Capture the cell that displays the provided text and extract its (X, Y) central coordinate. 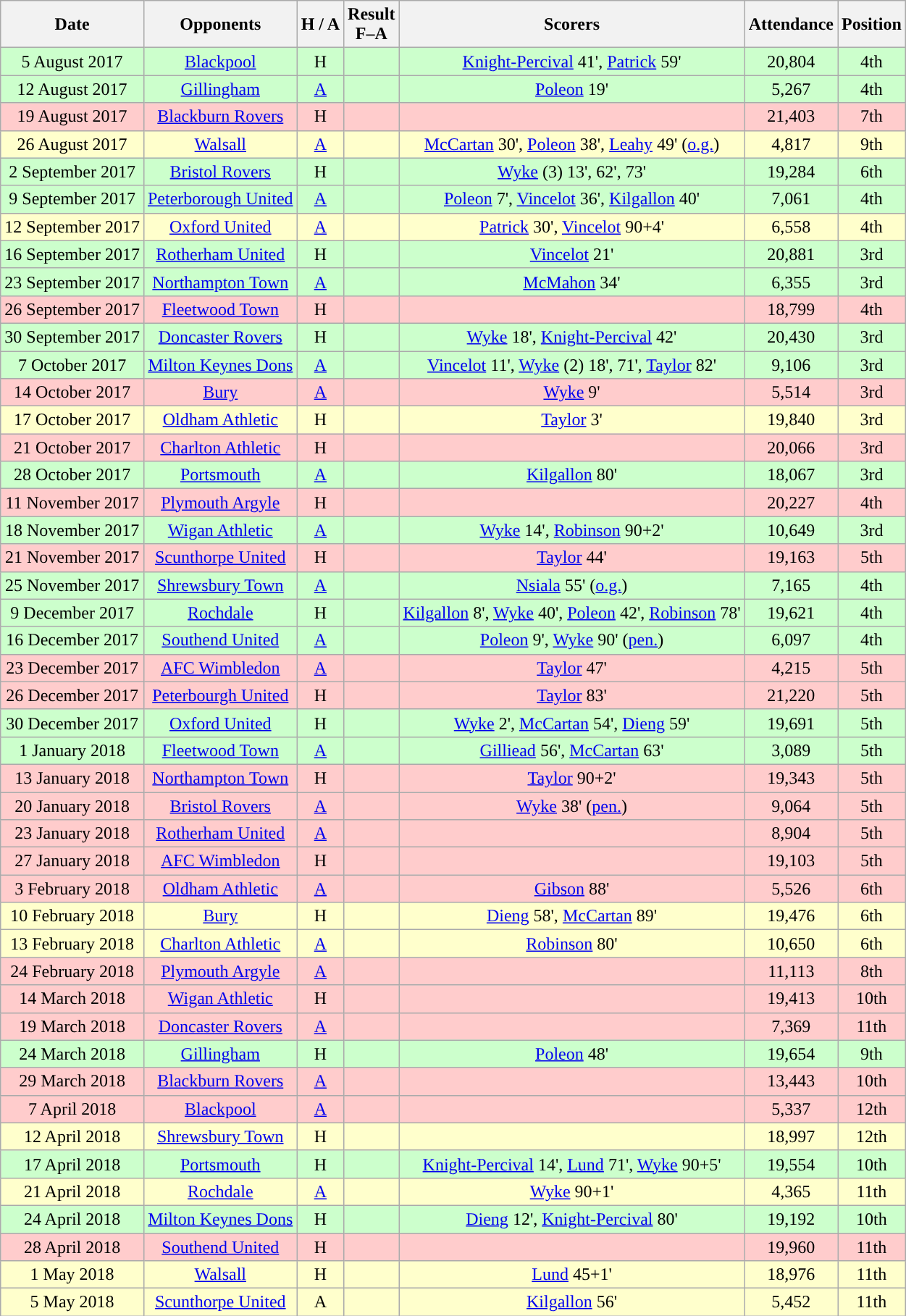
Peterbourgh United (220, 695)
19,654 (791, 1054)
Taylor 44' (572, 558)
Wyke 14', Robinson 90+2' (572, 530)
19 March 2018 (72, 1026)
21,220 (791, 695)
Knight-Percival 41', Patrick 59' (572, 62)
Kilgallon 56' (572, 1302)
7,165 (791, 585)
19,103 (791, 861)
Kilgallon 80' (572, 475)
18 November 2017 (72, 530)
24 March 2018 (72, 1054)
19,284 (791, 172)
7th (872, 117)
Vincelot 21' (572, 254)
12 April 2018 (72, 1136)
29 March 2018 (72, 1081)
10,649 (791, 530)
21 October 2017 (72, 448)
19,192 (791, 1219)
1 May 2018 (72, 1275)
7,061 (791, 199)
21,403 (791, 117)
16 December 2017 (72, 640)
4,215 (791, 668)
19,691 (791, 723)
30 September 2017 (72, 337)
4,817 (791, 144)
Poleon 48' (572, 1054)
19,621 (791, 613)
7 October 2017 (72, 364)
5,267 (791, 89)
19,343 (791, 778)
3 February 2018 (72, 889)
17 April 2018 (72, 1164)
Attendance (791, 25)
9 December 2017 (72, 613)
13 January 2018 (72, 778)
23 September 2017 (72, 282)
14 March 2018 (72, 999)
19,554 (791, 1164)
28 October 2017 (72, 475)
Wyke 9' (572, 393)
Scorers (572, 25)
5 May 2018 (72, 1302)
Wyke 90+1' (572, 1191)
20,804 (791, 62)
6,558 (791, 227)
27 January 2018 (72, 861)
3,089 (791, 750)
Dieng 58', McCartan 89' (572, 916)
9,064 (791, 806)
19,960 (791, 1246)
26 September 2017 (72, 309)
Kilgallon 8', Wyke 40', Poleon 42', Robinson 78' (572, 613)
5,337 (791, 1109)
16 September 2017 (72, 254)
5,514 (791, 393)
Lund 45+1' (572, 1275)
8,904 (791, 834)
20,881 (791, 254)
19,163 (791, 558)
24 February 2018 (72, 971)
14 October 2017 (72, 393)
Poleon 19' (572, 89)
Poleon 9', Wyke 90' (pen.) (572, 640)
H / A (320, 25)
2 September 2017 (72, 172)
13,443 (791, 1081)
20,430 (791, 337)
ResultF–A (372, 25)
Gilliead 56', McCartan 63' (572, 750)
Taylor 47' (572, 668)
5,526 (791, 889)
18,976 (791, 1275)
20,066 (791, 448)
5,452 (791, 1302)
26 August 2017 (72, 144)
13 February 2018 (72, 944)
18,997 (791, 1136)
1 January 2018 (72, 750)
Position (872, 25)
11,113 (791, 971)
8th (872, 971)
7,369 (791, 1026)
Wyke (3) 13', 62', 73' (572, 172)
28 April 2018 (72, 1246)
Taylor 3' (572, 420)
26 December 2017 (72, 695)
Vincelot 11', Wyke (2) 18', 71', Taylor 82' (572, 364)
10 February 2018 (72, 916)
9,106 (791, 364)
Taylor 83' (572, 695)
25 November 2017 (72, 585)
6,097 (791, 640)
19 August 2017 (72, 117)
Peterborough United (220, 199)
Knight-Percival 14', Lund 71', Wyke 90+5' (572, 1164)
30 December 2017 (72, 723)
21 November 2017 (72, 558)
23 January 2018 (72, 834)
4,365 (791, 1191)
21 April 2018 (72, 1191)
Wyke 18', Knight-Percival 42' (572, 337)
6,355 (791, 282)
18,799 (791, 309)
12 September 2017 (72, 227)
Date (72, 25)
10,650 (791, 944)
19,840 (791, 420)
17 October 2017 (72, 420)
Wyke 38' (pen.) (572, 806)
19,413 (791, 999)
12 August 2017 (72, 89)
9 September 2017 (72, 199)
Wyke 2', McCartan 54', Dieng 59' (572, 723)
Taylor 90+2' (572, 778)
Poleon 7', Vincelot 36', Kilgallon 40' (572, 199)
11 November 2017 (72, 503)
24 April 2018 (72, 1219)
McMahon 34' (572, 282)
Gibson 88' (572, 889)
Opponents (220, 25)
Dieng 12', Knight-Percival 80' (572, 1219)
20 January 2018 (72, 806)
7 April 2018 (72, 1109)
Patrick 30', Vincelot 90+4' (572, 227)
Nsiala 55' (o.g.) (572, 585)
5 August 2017 (72, 62)
Robinson 80' (572, 944)
18,067 (791, 475)
19,476 (791, 916)
McCartan 30', Poleon 38', Leahy 49' (o.g.) (572, 144)
20,227 (791, 503)
23 December 2017 (72, 668)
